From the cell containing the given text, extract its center point as [x, y] coordinate. 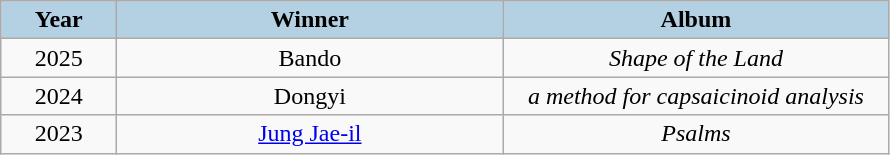
Psalms [696, 134]
Album [696, 20]
2024 [59, 96]
Jung Jae-il [310, 134]
Shape of the Land [696, 58]
a method for capsaicinoid analysis [696, 96]
Bando [310, 58]
Dongyi [310, 96]
Winner [310, 20]
Year [59, 20]
2025 [59, 58]
2023 [59, 134]
